Provide the [X, Y] coordinate of the cell's center where the given text is located.  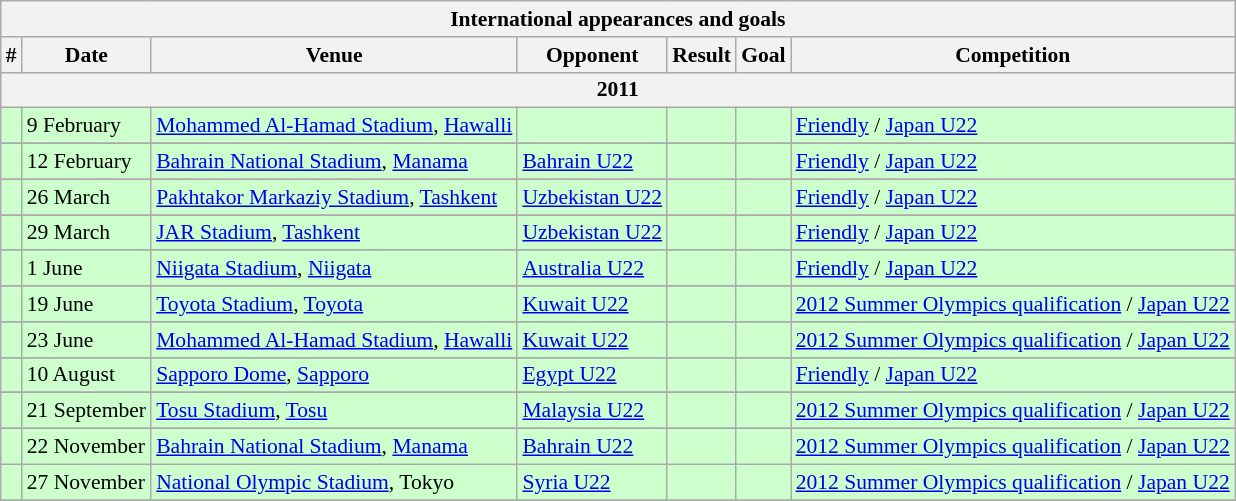
2011 [618, 90]
Date [86, 55]
Goal [764, 55]
Malaysia U22 [592, 411]
Result [702, 55]
Niigata Stadium, Niigata [334, 269]
1 June [86, 269]
National Olympic Stadium, Tokyo [334, 482]
Sapporo Dome, Sapporo [334, 375]
19 June [86, 304]
Pakhtakor Markaziy Stadium, Tashkent [334, 197]
21 September [86, 411]
27 November [86, 482]
Toyota Stadium, Toyota [334, 304]
29 March [86, 233]
Opponent [592, 55]
Competition [1013, 55]
22 November [86, 447]
Syria U22 [592, 482]
International appearances and goals [618, 19]
12 February [86, 162]
10 August [86, 375]
Venue [334, 55]
23 June [86, 340]
26 March [86, 197]
JAR Stadium, Tashkent [334, 233]
Egypt U22 [592, 375]
9 February [86, 126]
Tosu Stadium, Tosu [334, 411]
Australia U22 [592, 269]
# [12, 55]
